Provide the [X, Y] coordinate of the cell's center where the given text is located.  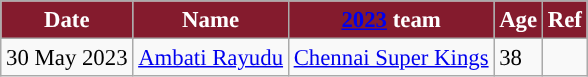
Date [67, 20]
30 May 2023 [67, 58]
Chennai Super Kings [391, 58]
Ambati Rayudu [211, 58]
Ref [564, 20]
38 [518, 58]
Age [518, 20]
2023 team [391, 20]
Name [211, 20]
